For the text-containing cell, return its midpoint in (X, Y) coordinate format. 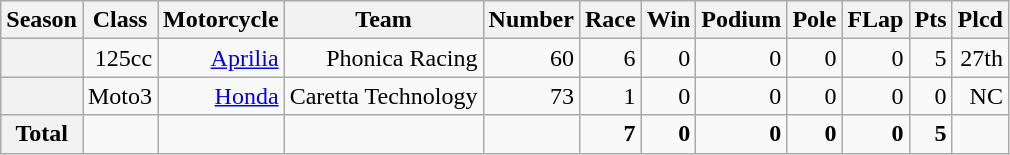
Race (610, 20)
NC (980, 96)
Class (120, 20)
Team (384, 20)
Phonica Racing (384, 58)
Plcd (980, 20)
Podium (742, 20)
Moto3 (120, 96)
1 (610, 96)
Aprilia (222, 58)
Number (531, 20)
Total (42, 134)
Honda (222, 96)
Motorcycle (222, 20)
FLap (876, 20)
7 (610, 134)
60 (531, 58)
73 (531, 96)
27th (980, 58)
Caretta Technology (384, 96)
Pts (930, 20)
Season (42, 20)
Win (668, 20)
125cc (120, 58)
6 (610, 58)
Pole (814, 20)
